Return the (x, y) coordinate for the center point of the cell that contains the specified text.  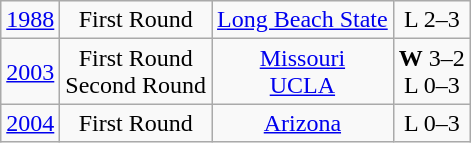
2003 (30, 72)
L 0–3 (432, 123)
First RoundSecond Round (136, 72)
1988 (30, 20)
L 2–3 (432, 20)
Long Beach State (303, 20)
MissouriUCLA (303, 72)
2004 (30, 123)
W 3–2L 0–3 (432, 72)
Arizona (303, 123)
